Extract the (x, y) coordinate from the center of the cell holding the provided text.  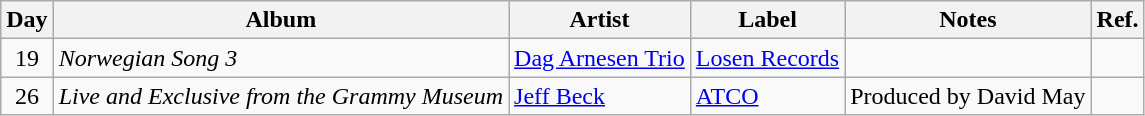
Losen Records (767, 58)
Day (27, 20)
Album (280, 20)
Notes (968, 20)
ATCO (767, 96)
26 (27, 96)
Norwegian Song 3 (280, 58)
Label (767, 20)
Ref. (1118, 20)
Live and Exclusive from the Grammy Museum (280, 96)
Produced by David May (968, 96)
Artist (600, 20)
19 (27, 58)
Dag Arnesen Trio (600, 58)
Jeff Beck (600, 96)
